Find where the given text appears and provide that cell's center as (X, Y) coordinate. 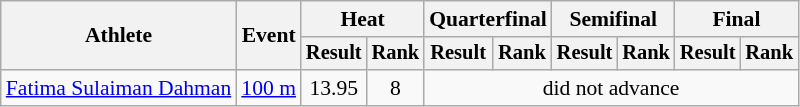
Heat (362, 19)
13.95 (334, 88)
Quarterfinal (488, 19)
100 m (268, 88)
Final (736, 19)
Athlete (119, 36)
Semifinal (614, 19)
Event (268, 36)
did not advance (611, 88)
Fatima Sulaiman Dahman (119, 88)
8 (396, 88)
